Determine the (X, Y) coordinate at the center of the cell enclosing the given text.  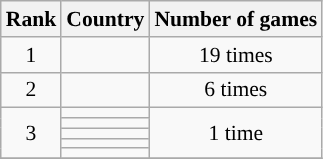
2 (32, 90)
Number of games (236, 19)
Country (105, 19)
1 time (236, 134)
1 (32, 55)
Rank (32, 19)
6 times (236, 90)
19 times (236, 55)
3 (32, 134)
